Find where the given text appears and provide that cell's center as [x, y] coordinate. 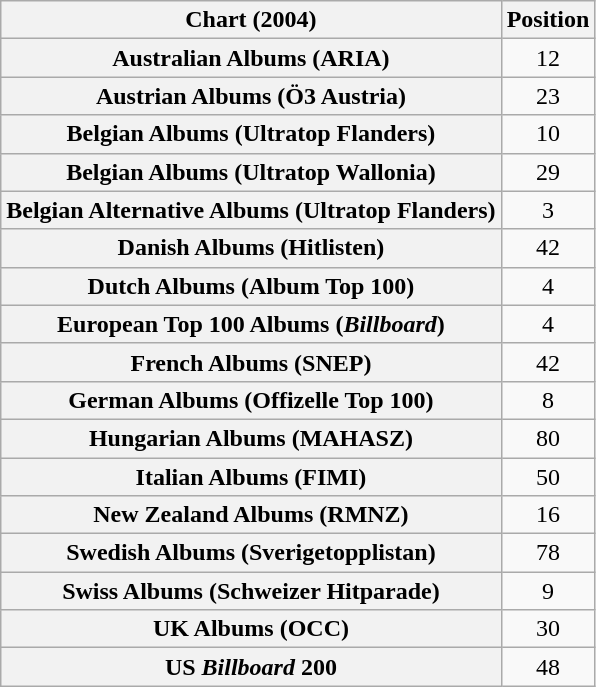
US Billboard 200 [251, 667]
Italian Albums (FIMI) [251, 477]
23 [548, 96]
Danish Albums (Hitlisten) [251, 248]
Australian Albums (ARIA) [251, 58]
Swedish Albums (Sverigetopplistan) [251, 553]
Belgian Albums (Ultratop Flanders) [251, 134]
Dutch Albums (Album Top 100) [251, 286]
10 [548, 134]
8 [548, 400]
48 [548, 667]
Swiss Albums (Schweizer Hitparade) [251, 591]
16 [548, 515]
9 [548, 591]
12 [548, 58]
3 [548, 210]
Belgian Albums (Ultratop Wallonia) [251, 172]
Chart (2004) [251, 20]
Position [548, 20]
Hungarian Albums (MAHASZ) [251, 438]
French Albums (SNEP) [251, 362]
Austrian Albums (Ö3 Austria) [251, 96]
78 [548, 553]
Belgian Alternative Albums (Ultratop Flanders) [251, 210]
German Albums (Offizelle Top 100) [251, 400]
New Zealand Albums (RMNZ) [251, 515]
30 [548, 629]
50 [548, 477]
29 [548, 172]
80 [548, 438]
European Top 100 Albums (Billboard) [251, 324]
UK Albums (OCC) [251, 629]
